Return the [X, Y] coordinate for the center point of the cell that contains the specified text.  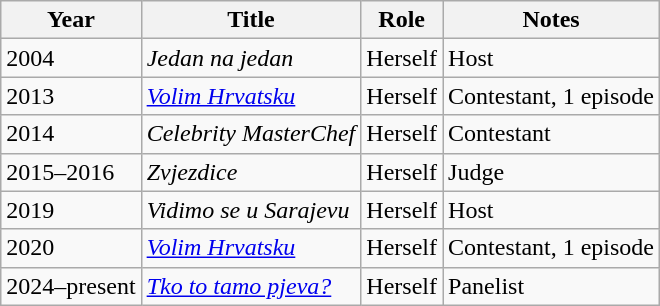
Contestant [552, 134]
Role [402, 20]
Judge [552, 172]
Vidimo se u Sarajevu [251, 210]
Jedan na jedan [251, 58]
2015–2016 [71, 172]
Celebrity MasterChef [251, 134]
Year [71, 20]
2004 [71, 58]
2024–present [71, 286]
Panelist [552, 286]
Title [251, 20]
2014 [71, 134]
2019 [71, 210]
Zvjezdice [251, 172]
Notes [552, 20]
2020 [71, 248]
Tko to tamo pjeva? [251, 286]
2013 [71, 96]
